Scan for the cell matching the given text and deliver its (x, y) coordinate at center. 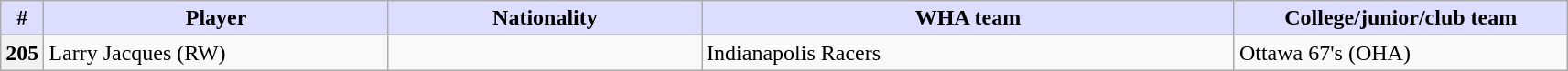
Larry Jacques (RW) (216, 53)
College/junior/club team (1400, 18)
Nationality (545, 18)
Ottawa 67's (OHA) (1400, 53)
# (22, 18)
Player (216, 18)
Indianapolis Racers (968, 53)
WHA team (968, 18)
205 (22, 53)
